From the cell containing the given text, extract its center point as [X, Y] coordinate. 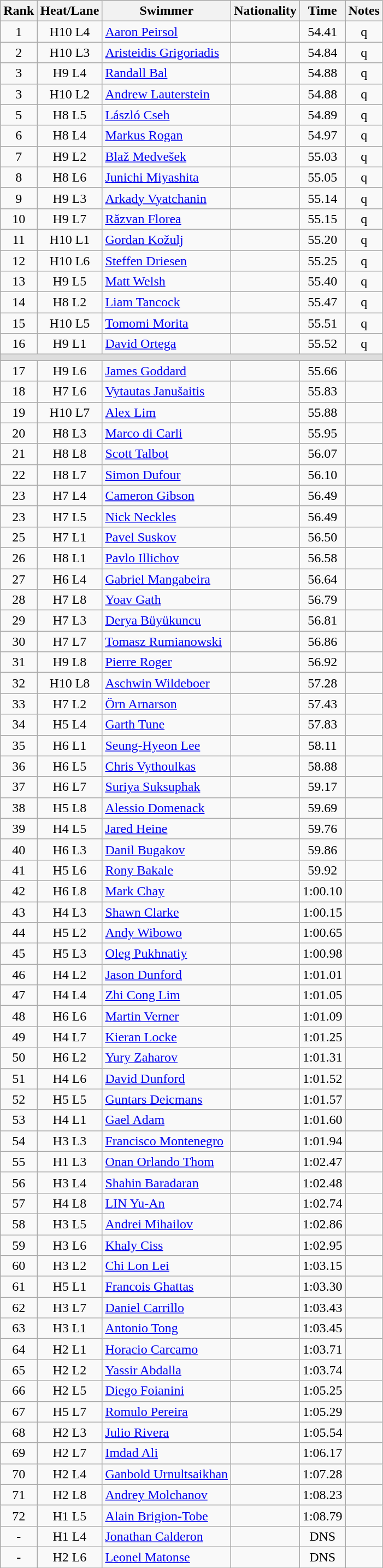
Francisco Montenegro [167, 1141]
1 [19, 32]
H8 L6 [70, 177]
72 [19, 1515]
Leonel Matonse [167, 1557]
H1 L4 [70, 1536]
H7 L6 [70, 392]
56.86 [322, 642]
58.11 [322, 745]
Andy Wibowo [167, 933]
12 [19, 261]
Scott Talbot [167, 454]
H10 L4 [70, 32]
Guntars Deicmans [167, 1099]
1:02.48 [322, 1182]
H1 L5 [70, 1515]
H8 L3 [70, 433]
59 [19, 1245]
H3 L4 [70, 1182]
Mark Chay [167, 891]
1:01.05 [322, 995]
H10 L8 [70, 683]
Zhi Cong Lim [167, 995]
Marco di Carli [167, 433]
Swimmer [167, 11]
Kieran Locke [167, 1037]
H6 L1 [70, 745]
Antonio Tong [167, 1328]
1:01.57 [322, 1099]
55.05 [322, 177]
Steffen Driesen [167, 261]
Nick Neckles [167, 516]
1:08.79 [322, 1515]
Horacio Carcamo [167, 1349]
H2 L7 [70, 1453]
5 [19, 115]
22 [19, 475]
H2 L3 [70, 1432]
55 [19, 1162]
H10 L6 [70, 261]
Örn Arnarson [167, 704]
H5 L5 [70, 1099]
H10 L3 [70, 53]
27 [19, 579]
H3 L2 [70, 1266]
H6 L2 [70, 1058]
44 [19, 933]
55.14 [322, 198]
Randall Bal [167, 73]
H8 L7 [70, 475]
H5 L3 [70, 954]
63 [19, 1328]
38 [19, 808]
10 [19, 219]
Shahin Baradaran [167, 1182]
H3 L6 [70, 1245]
56.79 [322, 600]
H3 L5 [70, 1224]
H9 L4 [70, 73]
1:02.95 [322, 1245]
18 [19, 392]
36 [19, 766]
LIN Yu-An [167, 1203]
H7 L2 [70, 704]
Chi Lon Lei [167, 1266]
Tomasz Rumianowski [167, 642]
47 [19, 995]
1:03.30 [322, 1287]
David Dunford [167, 1079]
H7 L3 [70, 621]
25 [19, 537]
8 [19, 177]
59.86 [322, 849]
1:03.43 [322, 1308]
H3 L7 [70, 1308]
Shawn Clarke [167, 912]
Aschwin Wildeboer [167, 683]
55.83 [322, 392]
55.15 [322, 219]
55.88 [322, 412]
H2 L1 [70, 1349]
Alessio Domenack [167, 808]
Jared Heine [167, 829]
53 [19, 1120]
41 [19, 870]
László Cseh [167, 115]
69 [19, 1453]
1:01.01 [322, 975]
H6 L8 [70, 891]
9 [19, 198]
H4 L5 [70, 829]
Alain Brigion-Tobe [167, 1515]
58 [19, 1224]
H9 L8 [70, 662]
1:03.45 [322, 1328]
54.89 [322, 115]
59.76 [322, 829]
29 [19, 621]
Jonathan Calderon [167, 1536]
Pierre Roger [167, 662]
52 [19, 1099]
Tomomi Morita [167, 323]
Andrew Lauterstein [167, 94]
Garth Tune [167, 725]
54.97 [322, 136]
H9 L7 [70, 219]
Vytautas Janušaitis [167, 392]
Gordan Kožulj [167, 240]
67 [19, 1412]
40 [19, 849]
1:01.25 [322, 1037]
68 [19, 1432]
16 [19, 344]
55.03 [322, 156]
55.20 [322, 240]
H7 L8 [70, 600]
49 [19, 1037]
Andrey Molchanov [167, 1495]
32 [19, 683]
H5 L6 [70, 870]
1:02.47 [322, 1162]
1:00.65 [322, 933]
43 [19, 912]
Gabriel Mangabeira [167, 579]
H7 L5 [70, 516]
Andrei Mihailov [167, 1224]
H8 L2 [70, 302]
Aristeidis Grigoriadis [167, 53]
1:01.52 [322, 1079]
1:01.60 [322, 1120]
1:01.31 [322, 1058]
H8 L8 [70, 454]
60 [19, 1266]
70 [19, 1474]
54 [19, 1141]
H6 L6 [70, 1016]
30 [19, 642]
57 [19, 1203]
57.28 [322, 683]
54.84 [322, 53]
56.92 [322, 662]
H7 L7 [70, 642]
46 [19, 975]
59.69 [322, 808]
28 [19, 600]
Diego Foianini [167, 1391]
71 [19, 1495]
H7 L1 [70, 537]
Notes [364, 11]
Khaly Ciss [167, 1245]
66 [19, 1391]
H4 L2 [70, 975]
Alex Lim [167, 412]
39 [19, 829]
H2 L5 [70, 1391]
H9 L1 [70, 344]
37 [19, 787]
13 [19, 282]
54.41 [322, 32]
H6 L7 [70, 787]
1:05.25 [322, 1391]
1:05.29 [322, 1412]
H8 L1 [70, 558]
65 [19, 1370]
Blaž Medvešek [167, 156]
1:00.15 [322, 912]
48 [19, 1016]
Markus Rogan [167, 136]
H4 L3 [70, 912]
Seung-Hyeon Lee [167, 745]
56.50 [322, 537]
6 [19, 136]
31 [19, 662]
7 [19, 156]
42 [19, 891]
33 [19, 704]
56.58 [322, 558]
Danil Bugakov [167, 849]
Rank [19, 11]
Yoav Gath [167, 600]
Julio Rivera [167, 1432]
56 [19, 1182]
Simon Dufour [167, 475]
H10 L1 [70, 240]
H5 L2 [70, 933]
1:07.28 [322, 1474]
Francois Ghattas [167, 1287]
50 [19, 1058]
Time [322, 11]
1:02.74 [322, 1203]
1:03.74 [322, 1370]
Derya Büyükuncu [167, 621]
11 [19, 240]
14 [19, 302]
H2 L6 [70, 1557]
1:03.15 [322, 1266]
58.88 [322, 766]
H2 L4 [70, 1474]
Cameron Gibson [167, 496]
H4 L7 [70, 1037]
59.17 [322, 787]
1:05.54 [322, 1432]
55.66 [322, 371]
Matt Welsh [167, 282]
H5 L4 [70, 725]
17 [19, 371]
Junichi Miyashita [167, 177]
H9 L5 [70, 282]
H6 L3 [70, 849]
56.07 [322, 454]
Martin Verner [167, 1016]
H5 L7 [70, 1412]
H8 L4 [70, 136]
H9 L2 [70, 156]
55.47 [322, 302]
H10 L5 [70, 323]
Yury Zaharov [167, 1058]
H3 L3 [70, 1141]
H9 L6 [70, 371]
15 [19, 323]
55.40 [322, 282]
19 [19, 412]
55.51 [322, 323]
H4 L4 [70, 995]
Rony Bakale [167, 870]
55.95 [322, 433]
Chris Vythoulkas [167, 766]
56.64 [322, 579]
H7 L4 [70, 496]
55.52 [322, 344]
Gael Adam [167, 1120]
H4 L1 [70, 1120]
1:02.86 [322, 1224]
Daniel Carrillo [167, 1308]
Jason Dunford [167, 975]
H10 L2 [70, 94]
1:01.09 [322, 1016]
Ganbold Urnultsaikhan [167, 1474]
Pavlo Illichov [167, 558]
45 [19, 954]
Liam Tancock [167, 302]
21 [19, 454]
Oleg Pukhnatiy [167, 954]
David Ortega [167, 344]
61 [19, 1287]
Imdad Ali [167, 1453]
Răzvan Florea [167, 219]
55.25 [322, 261]
Romulo Pereira [167, 1412]
Aaron Peirsol [167, 32]
H5 L1 [70, 1287]
H8 L5 [70, 115]
1:01.94 [322, 1141]
H2 L8 [70, 1495]
Suriya Suksuphak [167, 787]
Nationality [266, 11]
James Goddard [167, 371]
57.83 [322, 725]
H10 L7 [70, 412]
H6 L5 [70, 766]
57.43 [322, 704]
20 [19, 433]
H6 L4 [70, 579]
H4 L8 [70, 1203]
26 [19, 558]
56.81 [322, 621]
51 [19, 1079]
Yassir Abdalla [167, 1370]
64 [19, 1349]
H5 L8 [70, 808]
Arkady Vyatchanin [167, 198]
1:03.71 [322, 1349]
H1 L3 [70, 1162]
Onan Orlando Thom [167, 1162]
H4 L6 [70, 1079]
2 [19, 53]
H2 L2 [70, 1370]
62 [19, 1308]
1:00.10 [322, 891]
59.92 [322, 870]
Heat/Lane [70, 11]
1:08.23 [322, 1495]
1:06.17 [322, 1453]
H9 L3 [70, 198]
56.10 [322, 475]
34 [19, 725]
H3 L1 [70, 1328]
1:00.98 [322, 954]
Pavel Suskov [167, 537]
35 [19, 745]
